From the cell containing the given text, extract its center point as (x, y) coordinate. 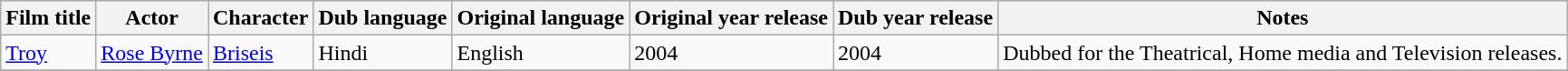
Film title (49, 18)
Character (261, 18)
Troy (49, 53)
Hindi (382, 53)
Rose Byrne (152, 53)
Actor (152, 18)
Dubbed for the Theatrical, Home media and Television releases. (1283, 53)
English (541, 53)
Dub year release (916, 18)
Notes (1283, 18)
Original language (541, 18)
Dub language (382, 18)
Original year release (732, 18)
Briseis (261, 53)
